Identify which cell holds the provided text, then report its [x, y] central coordinate. 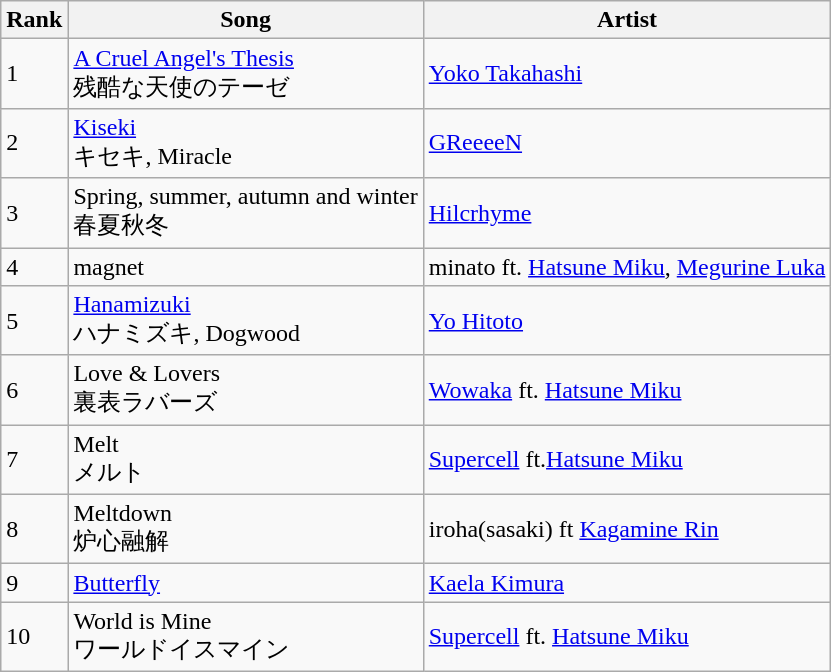
Yoko Takahashi [627, 74]
6 [34, 390]
10 [34, 637]
Wowaka ft. Hatsune Miku [627, 390]
Song [246, 20]
Supercell ft.Hatsune Miku [627, 460]
4 [34, 267]
2 [34, 143]
GReeeeN [627, 143]
Rank [34, 20]
Supercell ft. Hatsune Miku [627, 637]
Spring, summer, autumn and winter春夏秋冬 [246, 213]
Hilcrhyme [627, 213]
8 [34, 529]
Hanamizukiハナミズキ, Dogwood [246, 321]
Yo Hitoto [627, 321]
Meltdown炉心融解 [246, 529]
3 [34, 213]
7 [34, 460]
World is Mineワールドイスマイン [246, 637]
minato ft. Hatsune Miku, Megurine Luka [627, 267]
iroha(sasaki) ft Kagamine Rin [627, 529]
A Cruel Angel's Thesis残酷な天使のテーゼ [246, 74]
magnet [246, 267]
Butterfly [246, 583]
1 [34, 74]
Love & Lovers裏表ラバーズ [246, 390]
Artist [627, 20]
Meltメルト [246, 460]
Kaela Kimura [627, 583]
9 [34, 583]
5 [34, 321]
Kisekiキセキ, Miracle [246, 143]
